Provide the [x, y] coordinate of the cell's center where the given text is located.  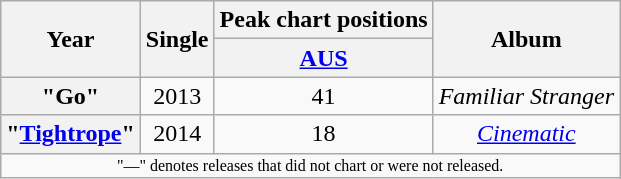
"—" denotes releases that did not chart or were not released. [310, 165]
Peak chart positions [324, 20]
AUS [324, 58]
41 [324, 96]
2014 [177, 134]
2013 [177, 96]
Single [177, 39]
Cinematic [526, 134]
Year [71, 39]
Familiar Stranger [526, 96]
18 [324, 134]
Album [526, 39]
"Go" [71, 96]
"Tightrope" [71, 134]
